Detect which cell encompasses the target text, then output its (X, Y) center coordinate. 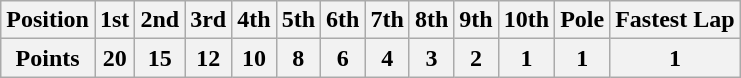
10th (526, 20)
2 (476, 58)
20 (114, 58)
8 (298, 58)
12 (208, 58)
5th (298, 20)
9th (476, 20)
15 (160, 58)
6 (343, 58)
Position (48, 20)
10 (254, 58)
1st (114, 20)
Pole (582, 20)
4th (254, 20)
3rd (208, 20)
Points (48, 58)
3 (431, 58)
6th (343, 20)
8th (431, 20)
Fastest Lap (675, 20)
2nd (160, 20)
7th (387, 20)
4 (387, 58)
